Find where the given text appears and provide that cell's center as (X, Y) coordinate. 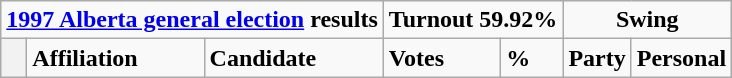
% (532, 58)
1997 Alberta general election results (192, 20)
Party (597, 58)
Turnout 59.92% (473, 20)
Candidate (294, 58)
Swing (648, 20)
Affiliation (116, 58)
Votes (442, 58)
Personal (681, 58)
